Extract the (x, y) coordinate from the center of the cell holding the provided text.  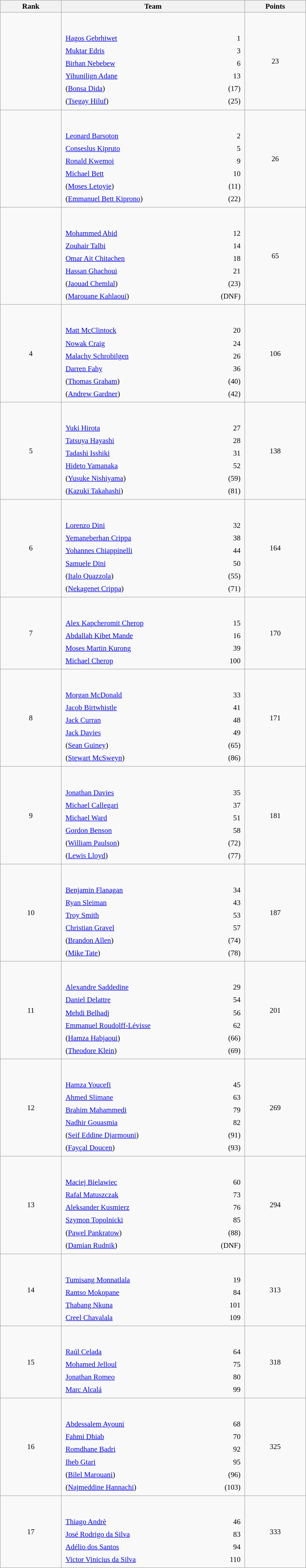
62 (229, 1025)
(Thomas Graham) (136, 381)
46 (228, 1522)
64 (228, 1352)
Alex Kapcheromit Cherop (139, 623)
Benjamin Flanagan 34 Ryan Sleiman 43 Troy Smith 53 Christian Gravel 57 (Brandon Allen) (74) (Mike Tate) (78) (153, 913)
Daniel Delattre (139, 1000)
(103) (224, 1487)
Thabang Nkuna (137, 1305)
(78) (224, 953)
Birhan Nebebew (133, 64)
(Sean Guiney) (135, 745)
Hagos Gebrhiwet (133, 38)
8 (31, 718)
(55) (226, 576)
(22) (228, 199)
21 (219, 271)
Tumisang Monnatlala (137, 1280)
138 (275, 451)
(Lewis Lloyd) (134, 855)
333 (275, 1532)
(65) (225, 745)
3 (223, 51)
80 (228, 1377)
Jacob Birtwhistle (135, 708)
Yemaneberhan Crippa (137, 538)
(Fayçal Doucen) (138, 1148)
50 (226, 563)
(91) (227, 1135)
Omar Ait Chitachen (130, 258)
Thiago Andrè 46 José Rodrigo da Silva 83 Adélio dos Santos 94 Victor Vinicius da Silva 110 (153, 1532)
(42) (225, 394)
11 (31, 1010)
54 (229, 1000)
109 (227, 1317)
(Seif Eddine Djarmouni) (138, 1135)
17 (31, 1532)
Jack Davies (135, 733)
28 (225, 441)
Moses Martin Kurong (139, 648)
Iheb Gtari (134, 1462)
(40) (225, 381)
(23) (219, 284)
Jonathan Davies 35 Michael Callegari 37 Michael Ward 51 Gordon Benson 58 (William Paulson) (72) (Lewis Lloyd) (77) (153, 815)
73 (219, 1195)
49 (225, 733)
24 (225, 343)
(96) (224, 1474)
Aleksander Kusmierz (130, 1208)
83 (228, 1534)
181 (275, 815)
Hagos Gebrhiwet 1 Muktar Edris 3 Birhan Nebebew 6 Yihunilign Adane 13 (Bonsa Dida) (17) (Tsegay Hiluf) (25) (153, 61)
63 (227, 1097)
(Tsegay Hiluf) (133, 101)
Hideto Yamanaka (135, 466)
Malachy Schrobilgen (136, 356)
32 (226, 526)
Michael Bett (138, 173)
48 (225, 720)
35 (223, 793)
Mohammed Abid (130, 233)
(71) (226, 588)
70 (224, 1437)
Conseslus Kipruto (138, 148)
56 (229, 1012)
38 (226, 538)
Points (275, 6)
Alex Kapcheromit Cherop 15 Abdallah Kibet Mande 16 Moses Martin Kurong 39 Michael Cherop 100 (153, 633)
(72) (223, 843)
Christian Gravel (135, 928)
Jonathan Davies (134, 793)
41 (225, 708)
Victor Vinicius da Silva (138, 1559)
Yihunilign Adane (133, 76)
Samuele Dini (137, 563)
Ahmed Slimane (138, 1097)
110 (228, 1559)
Marc Alcalá (138, 1390)
Brahim Mahammedi (138, 1110)
(William Paulson) (134, 843)
79 (227, 1110)
20 (225, 330)
Lorenzo Dini (137, 526)
Hamza Youcefi 45 Ahmed Slimane 63 Brahim Mahammedi 79 Nadhir Gouasmia 82 (Seif Eddine Djarmouni) (91) (Fayçal Doucen) (93) (153, 1108)
27 (225, 428)
(81) (225, 491)
Raúl Celada (138, 1352)
(Nekagenet Crippa) (137, 588)
18 (219, 258)
(Marouane Kahlaoui) (130, 296)
(11) (228, 186)
Mohammed Abid 12 Zouhair Talbi 14 Omar Ait Chitachen 18 Hassan Ghachoui 21 (Jaouad Chemlal) (23) (Marouane Kahlaoui) (DNF) (153, 256)
34 (224, 890)
Michael Cherop (139, 661)
Troy Smith (135, 915)
201 (275, 1010)
(74) (224, 940)
Hamza Youcefi (138, 1085)
(Moses Letoyie) (138, 186)
(Bilel Marouani) (134, 1474)
Raúl Celada 64 Mohamed Jelloul 75 Jonathan Romeo 80 Marc Alcalá 99 (153, 1362)
31 (225, 453)
Michael Callegari (134, 805)
(Najmeddine Hannachi) (134, 1487)
23 (275, 61)
(Yusuke Nishiyama) (135, 478)
(59) (225, 478)
Szymon Topolnicki (130, 1220)
100 (229, 661)
Morgan McDonald (135, 695)
Tatsuya Hayashi (135, 441)
84 (227, 1292)
52 (225, 466)
Jack Curran (135, 720)
29 (229, 987)
(Kazuki Takahashi) (135, 491)
Michael Ward (134, 818)
325 (275, 1447)
Alexandre Saddedine 29 Daniel Delattre 54 Mehdi Belhadj 56 Emmanuel Roudolff-Lévisse 62 (Hamza Habjaoui) (66) (Theodore Klein) (69) (153, 1010)
(Emmanuel Bett Kiprono) (138, 199)
(77) (223, 855)
36 (225, 369)
68 (224, 1424)
Gordon Benson (134, 830)
(Jaouad Chemlal) (130, 284)
187 (275, 913)
Yohannes Chiappinelli (137, 551)
Benjamin Flanagan (135, 890)
Rank (31, 6)
Hassan Ghachoui (130, 271)
Maciej Bielawiec 60 Rafal Matuszczak 73 Aleksander Kusmierz 76 Szymon Topolnicki 85 (Pawel Pankratow) (88) (Damian Rudnik) (DNF) (153, 1205)
313 (275, 1290)
57 (224, 928)
Zouhair Talbi (130, 246)
(Andrew Gardner) (136, 394)
99 (228, 1390)
(Hamza Habjaoui) (139, 1038)
(88) (219, 1233)
Emmanuel Roudolff-Lévisse (139, 1025)
Yuki Hirota 27 Tatsuya Hayashi 28 Tadashi Isshiki 31 Hideto Yamanaka 52 (Yusuke Nishiyama) (59) (Kazuki Takahashi) (81) (153, 451)
Matt McClintock 20 Nowak Craig 24 Malachy Schrobilgen 26 Darren Fahy 36 (Thomas Graham) (40) (Andrew Gardner) (42) (153, 353)
Fahmi Dhiab (134, 1437)
Lorenzo Dini 32 Yemaneberhan Crippa 38 Yohannes Chiappinelli 44 Samuele Dini 50 (Italo Quazzola) (55) (Nekagenet Crippa) (71) (153, 548)
Romdhane Badri (134, 1449)
39 (229, 648)
318 (275, 1362)
45 (227, 1085)
76 (219, 1208)
Leonard Barsoton 2 Conseslus Kipruto 5 Ronald Kwemoi 9 Michael Bett 10 (Moses Letoyie) (11) (Emmanuel Bett Kiprono) (22) (153, 159)
269 (275, 1108)
Creel Chavalala (137, 1317)
Mohamed Jelloul (138, 1365)
19 (227, 1280)
Muktar Edris (133, 51)
33 (225, 695)
(Damian Rudnik) (130, 1245)
65 (275, 256)
Jonathan Romeo (138, 1377)
Ryan Sleiman (135, 902)
294 (275, 1205)
Morgan McDonald 33 Jacob Birtwhistle 41 Jack Curran 48 Jack Davies 49 (Sean Guiney) (65) (Stewart McSweyn) (86) (153, 718)
Tadashi Isshiki (135, 453)
Adélio dos Santos (138, 1547)
106 (275, 353)
(Brandon Allen) (135, 940)
Leonard Barsoton (138, 136)
Maciej Bielawiec (130, 1182)
Nadhir Gouasmia (138, 1123)
37 (223, 805)
51 (223, 818)
60 (219, 1182)
82 (227, 1123)
(Bonsa Dida) (133, 89)
Nowak Craig (136, 343)
170 (275, 633)
Rantso Mokopane (137, 1292)
92 (224, 1449)
(66) (229, 1038)
Yuki Hirota (135, 428)
Abdallah Kibet Mande (139, 636)
(25) (223, 101)
75 (228, 1365)
(Pawel Pankratow) (130, 1233)
José Rodrigo da Silva (138, 1534)
Abdessalem Ayouni (134, 1424)
95 (224, 1462)
164 (275, 548)
(Theodore Klein) (139, 1050)
2 (228, 136)
101 (227, 1305)
Thiago Andrè (138, 1522)
(Stewart McSweyn) (135, 758)
53 (224, 915)
58 (223, 830)
(17) (223, 89)
(69) (229, 1050)
(93) (227, 1148)
Rafal Matuszczak (130, 1195)
7 (31, 633)
1 (223, 38)
Tumisang Monnatlala 19 Rantso Mokopane 84 Thabang Nkuna 101 Creel Chavalala 109 (153, 1290)
Darren Fahy (136, 369)
(Mike Tate) (135, 953)
Team (153, 6)
44 (226, 551)
94 (228, 1547)
Matt McClintock (136, 330)
85 (219, 1220)
Ronald Kwemoi (138, 161)
Abdessalem Ayouni 68 Fahmi Dhiab 70 Romdhane Badri 92 Iheb Gtari 95 (Bilel Marouani) (96) (Najmeddine Hannachi) (103) (153, 1447)
171 (275, 718)
(86) (225, 758)
(Italo Quazzola) (137, 576)
43 (224, 902)
Mehdi Belhadj (139, 1012)
4 (31, 353)
Alexandre Saddedine (139, 987)
